Identify which cell holds the provided text, then report its [x, y] central coordinate. 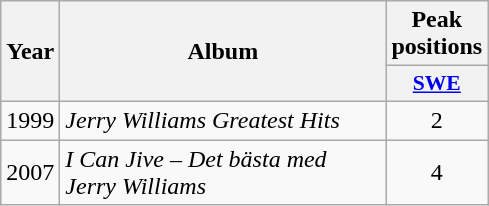
4 [437, 172]
1999 [30, 120]
SWE [437, 84]
Year [30, 52]
2007 [30, 172]
Jerry Williams Greatest Hits [223, 120]
I Can Jive – Det bästa med Jerry Williams [223, 172]
2 [437, 120]
Album [223, 52]
Peak positions [437, 34]
